Return (x, y) of the center of cell containing provided text 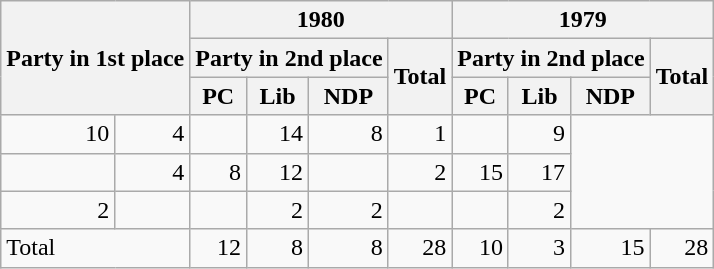
1979 (583, 20)
17 (539, 172)
9 (539, 134)
3 (539, 248)
1 (420, 134)
Party in 1st place (96, 58)
14 (278, 134)
1980 (321, 20)
